Detect which cell encompasses the target text, then output its (X, Y) center coordinate. 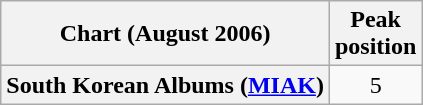
Chart (August 2006) (166, 34)
South Korean Albums (MIAK) (166, 85)
Peakposition (375, 34)
5 (375, 85)
